Pinpoint the cell where the given text exists, returning its (x, y) midpoint coordinate. 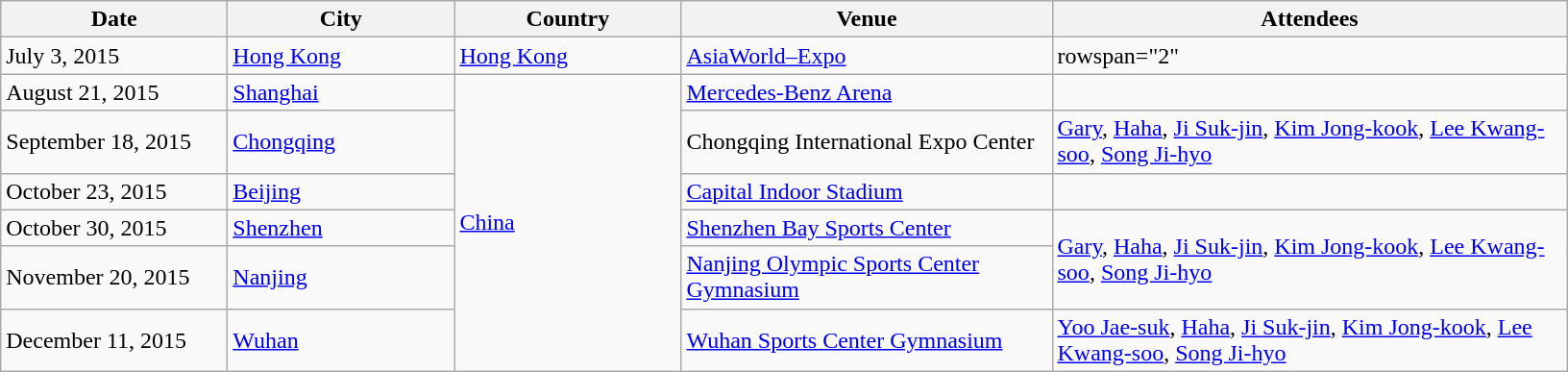
Shanghai (341, 92)
Shenzhen (341, 228)
Beijing (341, 191)
Wuhan (341, 340)
Date (114, 19)
Chongqing (341, 142)
July 3, 2015 (114, 56)
September 18, 2015 (114, 142)
City (341, 19)
Nanjing Olympic Sports Center Gymnasium (867, 277)
Nanjing (341, 277)
Attendees (1310, 19)
October 30, 2015 (114, 228)
October 23, 2015 (114, 191)
Country (568, 19)
Wuhan Sports Center Gymnasium (867, 340)
November 20, 2015 (114, 277)
August 21, 2015 (114, 92)
December 11, 2015 (114, 340)
Mercedes-Benz Arena (867, 92)
Yoo Jae-suk, Haha, Ji Suk-jin, Kim Jong-kook, Lee Kwang-soo, Song Ji-hyo (1310, 340)
Chongqing International Expo Center (867, 142)
Venue (867, 19)
Shenzhen Bay Sports Center (867, 228)
Capital Indoor Stadium (867, 191)
China (568, 223)
AsiaWorld–Expo (867, 56)
rowspan="2" (1310, 56)
